From the cell containing the given text, extract its center point as (X, Y) coordinate. 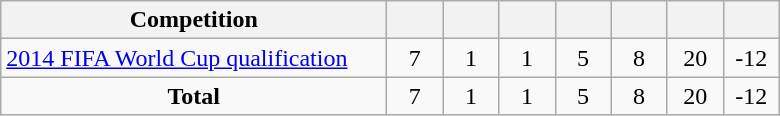
2014 FIFA World Cup qualification (194, 58)
Competition (194, 20)
Total (194, 96)
